Return [x, y] of the center of cell containing provided text 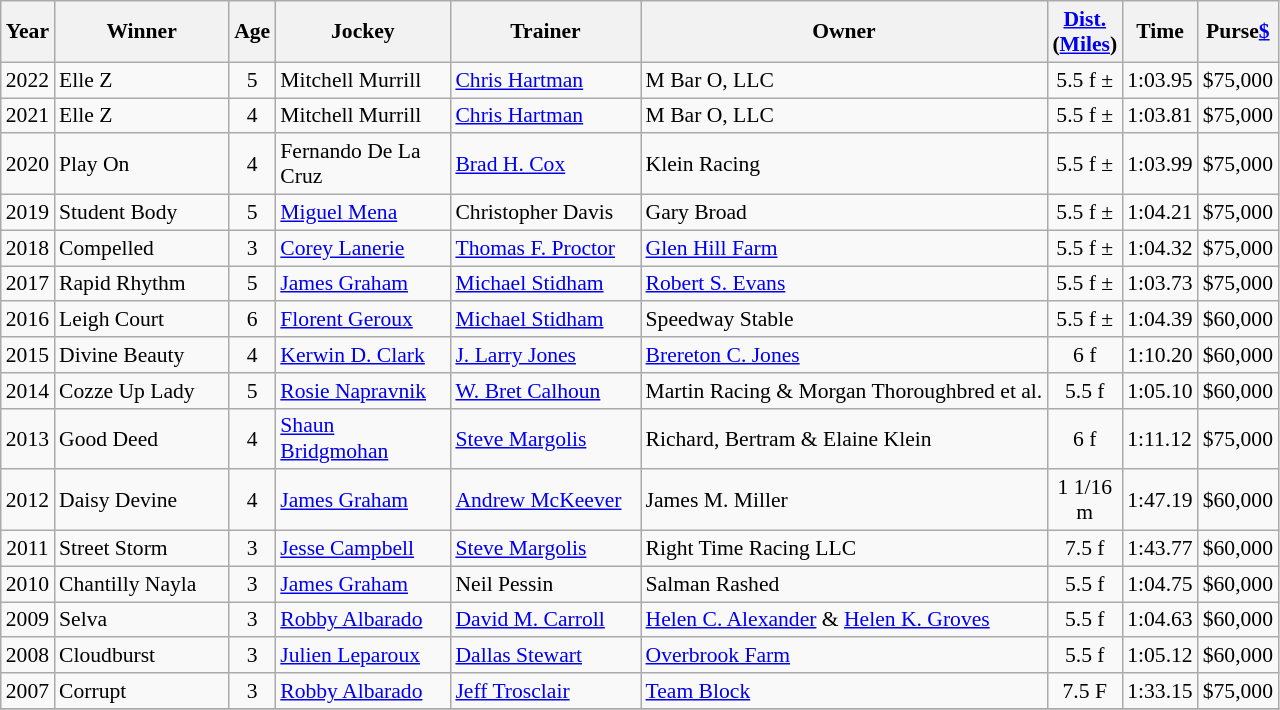
Time [1160, 32]
Year [28, 32]
Glen Hill Farm [844, 248]
Age [252, 32]
2012 [28, 500]
Jesse Campbell [362, 549]
David M. Carroll [545, 620]
Street Storm [142, 549]
6 [252, 320]
1:11.12 [1160, 438]
1:03.95 [1160, 80]
Fernando De La Cruz [362, 164]
W. Bret Calhoun [545, 391]
1:33.15 [1160, 691]
Student Body [142, 213]
1:03.99 [1160, 164]
2021 [28, 116]
1:43.77 [1160, 549]
2016 [28, 320]
Gary Broad [844, 213]
2008 [28, 656]
1:04.39 [1160, 320]
Salman Rashed [844, 584]
Overbrook Farm [844, 656]
7.5 f [1084, 549]
Neil Pessin [545, 584]
Florent Geroux [362, 320]
Kerwin D. Clark [362, 355]
2015 [28, 355]
Daisy Devine [142, 500]
1:04.63 [1160, 620]
1:10.20 [1160, 355]
Dallas Stewart [545, 656]
Speedway Stable [844, 320]
2009 [28, 620]
Right Time Racing LLC [844, 549]
2007 [28, 691]
Dist. (Miles) [1084, 32]
Christopher Davis [545, 213]
Rosie Napravnik [362, 391]
Cozze Up Lady [142, 391]
2020 [28, 164]
Winner [142, 32]
Corey Lanerie [362, 248]
1:03.73 [1160, 284]
Good Deed [142, 438]
Robert S. Evans [844, 284]
Richard, Bertram & Elaine Klein [844, 438]
Helen C. Alexander & Helen K. Groves [844, 620]
2010 [28, 584]
Cloudburst [142, 656]
1:05.12 [1160, 656]
Julien Leparoux [362, 656]
1:03.81 [1160, 116]
Owner [844, 32]
Brad H. Cox [545, 164]
Shaun Bridgmohan [362, 438]
Andrew McKeever [545, 500]
Purse$ [1238, 32]
Klein Racing [844, 164]
Rapid Rhythm [142, 284]
Martin Racing & Morgan Thoroughbred et al. [844, 391]
1 1/16 m [1084, 500]
Compelled [142, 248]
Brereton C. Jones [844, 355]
2018 [28, 248]
1:04.75 [1160, 584]
Jockey [362, 32]
Play On [142, 164]
Chantilly Nayla [142, 584]
Divine Beauty [142, 355]
2013 [28, 438]
Jeff Trosclair [545, 691]
1:47.19 [1160, 500]
Selva [142, 620]
2011 [28, 549]
Team Block [844, 691]
James M. Miller [844, 500]
2022 [28, 80]
7.5 F [1084, 691]
Thomas F. Proctor [545, 248]
J. Larry Jones [545, 355]
1:05.10 [1160, 391]
2014 [28, 391]
1:04.21 [1160, 213]
Trainer [545, 32]
2019 [28, 213]
1:04.32 [1160, 248]
Miguel Mena [362, 213]
Leigh Court [142, 320]
2017 [28, 284]
Corrupt [142, 691]
